Identify which cell holds the provided text, then report its [x, y] central coordinate. 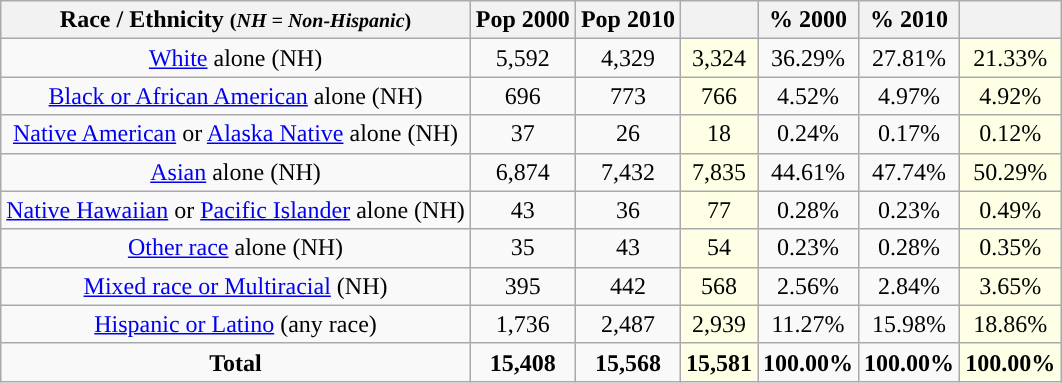
0.24% [808, 134]
% 2000 [808, 20]
0.12% [1010, 134]
7,432 [628, 172]
0.35% [1010, 248]
Other race alone (NH) [236, 248]
Hispanic or Latino (any race) [236, 324]
Asian alone (NH) [236, 172]
11.27% [808, 324]
2,939 [718, 324]
15,581 [718, 362]
6,874 [522, 172]
5,592 [522, 58]
50.29% [1010, 172]
442 [628, 286]
2,487 [628, 324]
0.17% [910, 134]
37 [522, 134]
35 [522, 248]
White alone (NH) [236, 58]
21.33% [1010, 58]
4,329 [628, 58]
Pop 2010 [628, 20]
7,835 [718, 172]
4.97% [910, 96]
Mixed race or Multiracial (NH) [236, 286]
% 2010 [910, 20]
773 [628, 96]
2.56% [808, 286]
Native Hawaiian or Pacific Islander alone (NH) [236, 210]
0.49% [1010, 210]
26 [628, 134]
395 [522, 286]
36 [628, 210]
44.61% [808, 172]
1,736 [522, 324]
47.74% [910, 172]
696 [522, 96]
Black or African American alone (NH) [236, 96]
27.81% [910, 58]
4.52% [808, 96]
Race / Ethnicity (NH = Non-Hispanic) [236, 20]
4.92% [1010, 96]
3,324 [718, 58]
77 [718, 210]
Native American or Alaska Native alone (NH) [236, 134]
15.98% [910, 324]
36.29% [808, 58]
18.86% [1010, 324]
15,568 [628, 362]
568 [718, 286]
15,408 [522, 362]
2.84% [910, 286]
3.65% [1010, 286]
Total [236, 362]
18 [718, 134]
766 [718, 96]
54 [718, 248]
Pop 2000 [522, 20]
